Output the (x, y) coordinate of the center of the cell containing the given text.  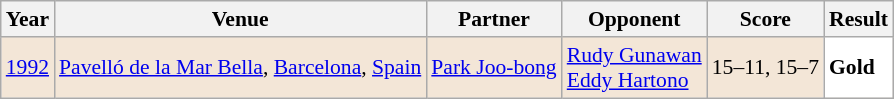
Gold (858, 68)
1992 (28, 68)
Pavelló de la Mar Bella, Barcelona, Spain (240, 68)
Park Joo-bong (494, 68)
Partner (494, 19)
Venue (240, 19)
Result (858, 19)
15–11, 15–7 (766, 68)
Score (766, 19)
Rudy Gunawan Eddy Hartono (634, 68)
Year (28, 19)
Opponent (634, 19)
